Pinpoint the cell where the given text exists, returning its [X, Y] midpoint coordinate. 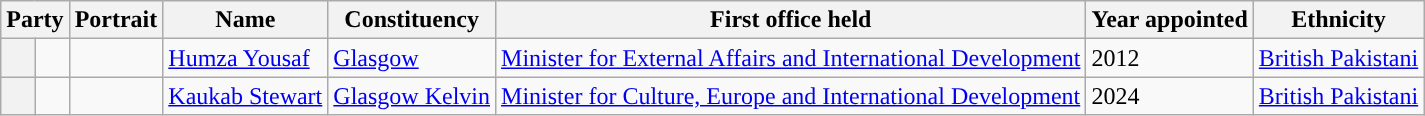
2012 [1170, 58]
Name [246, 20]
Ethnicity [1338, 20]
First office held [791, 20]
Party [35, 20]
Minister for External Affairs and International Development [791, 58]
Kaukab Stewart [246, 96]
Minister for Culture, Europe and International Development [791, 96]
2024 [1170, 96]
Humza Yousaf [246, 58]
Year appointed [1170, 20]
Portrait [116, 20]
Glasgow Kelvin [412, 96]
Constituency [412, 20]
Glasgow [412, 58]
